Return the [x, y] coordinate for the center point of the cell that contains the specified text.  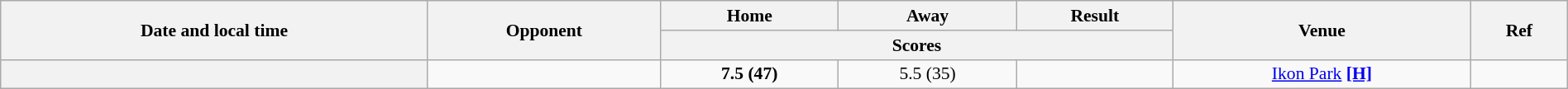
Result [1095, 16]
Opponent [544, 30]
Ref [1520, 30]
Home [749, 16]
Away [928, 16]
Venue [1322, 30]
Ikon Park [H] [1322, 74]
5.5 (35) [928, 74]
Scores [917, 45]
Date and local time [214, 30]
7.5 (47) [749, 74]
